Detect which cell encompasses the target text, then output its [X, Y] center coordinate. 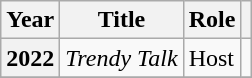
Host [212, 58]
2022 [30, 58]
Title [122, 20]
Role [212, 20]
Year [30, 20]
Trendy Talk [122, 58]
